Extract the (x, y) coordinate from the center of the cell holding the provided text.  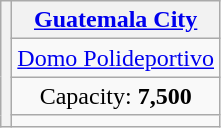
Capacity: 7,500 (116, 96)
Guatemala City (116, 20)
Domo Polideportivo (116, 58)
